Pinpoint the cell where the given text exists, returning its (X, Y) midpoint coordinate. 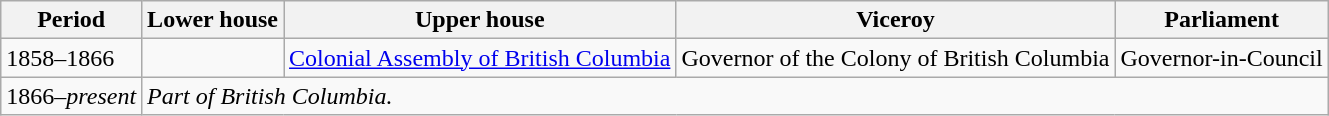
Part of British Columbia. (736, 96)
Period (72, 20)
Governor-in-Council (1222, 58)
1866–present (72, 96)
Viceroy (896, 20)
Upper house (480, 20)
1858–1866 (72, 58)
Colonial Assembly of British Columbia (480, 58)
Governor of the Colony of British Columbia (896, 58)
Lower house (213, 20)
Parliament (1222, 20)
